For the text-containing cell, return its midpoint in (x, y) coordinate format. 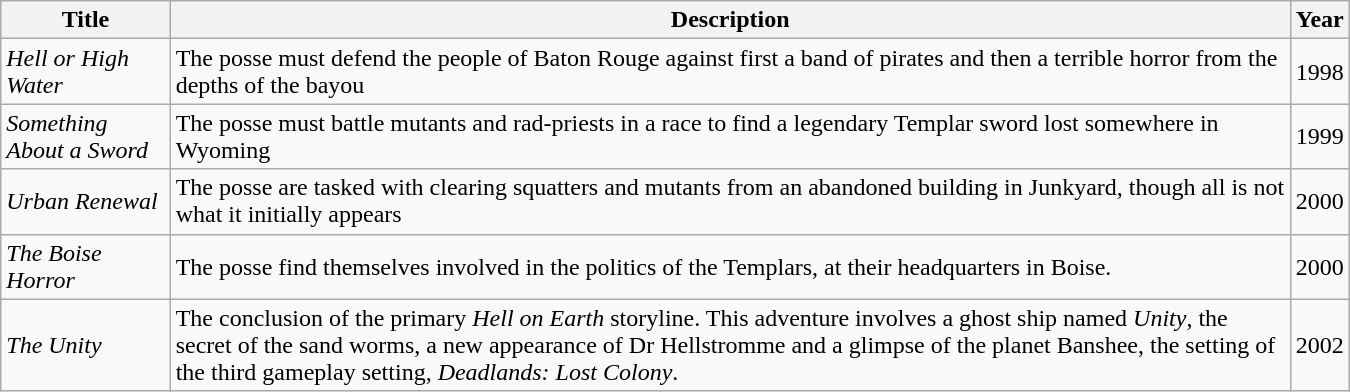
Hell or High Water (86, 72)
2002 (1320, 345)
Urban Renewal (86, 202)
Year (1320, 20)
1999 (1320, 136)
Something About a Sword (86, 136)
The Unity (86, 345)
The posse must battle mutants and rad-priests in a race to find a legendary Templar sword lost somewhere in Wyoming (730, 136)
Description (730, 20)
Title (86, 20)
The posse find themselves involved in the politics of the Templars, at their headquarters in Boise. (730, 266)
The posse are tasked with clearing squatters and mutants from an abandoned building in Junkyard, though all is not what it initially appears (730, 202)
The posse must defend the people of Baton Rouge against first a band of pirates and then a terrible horror from the depths of the bayou (730, 72)
The Boise Horror (86, 266)
1998 (1320, 72)
